Detect which cell encompasses the target text, then output its [x, y] center coordinate. 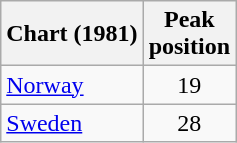
19 [189, 85]
Peakposition [189, 34]
Norway [72, 85]
28 [189, 123]
Chart (1981) [72, 34]
Sweden [72, 123]
